Pinpoint the cell where the given text exists, returning its [X, Y] midpoint coordinate. 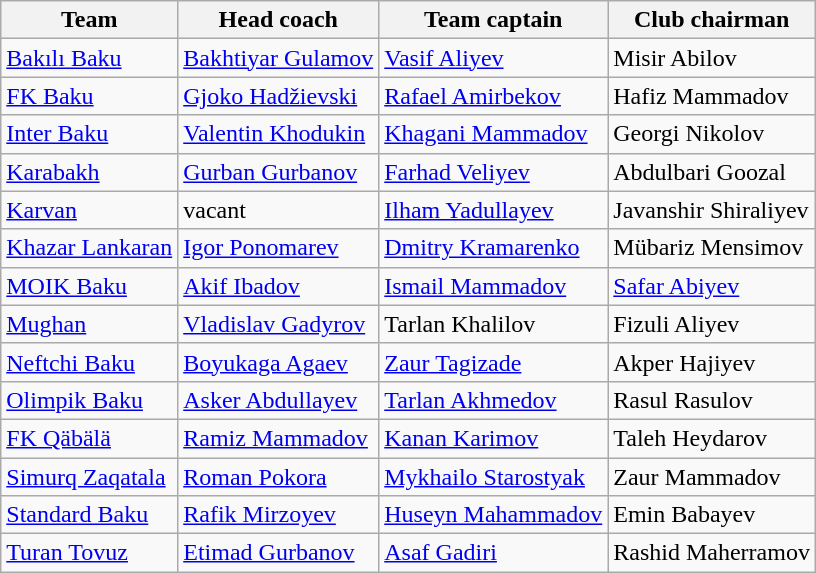
FK Qäbälä [90, 438]
Farhad Veliyev [494, 172]
Valentin Khodukin [278, 134]
Tarlan Khalilov [494, 324]
Team captain [494, 20]
Mykhailo Starostyak [494, 477]
Inter Baku [90, 134]
Asker Abdullayev [278, 400]
Karvan [90, 210]
Kanan Karimov [494, 438]
Javanshir Shiraliyev [712, 210]
Ismail Mammadov [494, 286]
Emin Babayev [712, 515]
FK Baku [90, 96]
Akif Ibadov [278, 286]
Zaur Mammadov [712, 477]
Akper Hajiyev [712, 362]
Safar Abiyev [712, 286]
Zaur Tagizade [494, 362]
Vladislav Gadyrov [278, 324]
Mübariz Mensimov [712, 248]
Team [90, 20]
MOIK Baku [90, 286]
Boyukaga Agaev [278, 362]
Misir Abilov [712, 58]
Bakhtiyar Gulamov [278, 58]
Abdulbari Goozal [712, 172]
Vasif Aliyev [494, 58]
Mughan [90, 324]
Fizuli Aliyev [712, 324]
Neftchi Baku [90, 362]
Khagani Mammadov [494, 134]
Roman Pokora [278, 477]
Huseyn Mahammadov [494, 515]
Tarlan Akhmedov [494, 400]
Georgi Nikolov [712, 134]
Etimad Gurbanov [278, 553]
Simurq Zaqatala [90, 477]
Hafiz Mammadov [712, 96]
Club chairman [712, 20]
Taleh Heydarov [712, 438]
Ramiz Mammadov [278, 438]
Dmitry Kramarenko [494, 248]
Ilham Yadullayev [494, 210]
Karabakh [90, 172]
Gurban Gurbanov [278, 172]
Rafik Mirzoyev [278, 515]
Rafael Amirbekov [494, 96]
Olimpik Baku [90, 400]
Bakılı Baku [90, 58]
Rashid Maherramov [712, 553]
Standard Baku [90, 515]
Gjoko Hadžievski [278, 96]
Turan Tovuz [90, 553]
vacant [278, 210]
Asaf Gadiri [494, 553]
Rasul Rasulov [712, 400]
Head coach [278, 20]
Igor Ponomarev [278, 248]
Khazar Lankaran [90, 248]
